Search for the cell housing the specified text and yield its (X, Y) center coordinate. 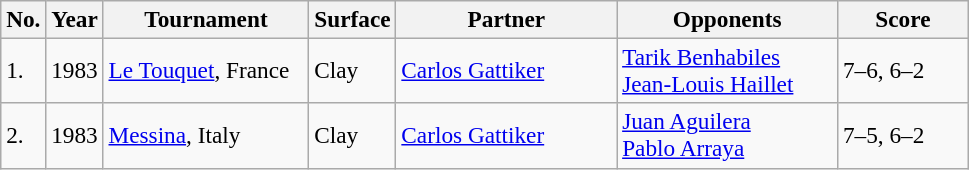
7–6, 6–2 (904, 70)
1. (24, 70)
Messina, Italy (206, 136)
Partner (506, 19)
Score (904, 19)
Surface (352, 19)
Tournament (206, 19)
Year (74, 19)
Tarik Benhabiles Jean-Louis Haillet (728, 70)
2. (24, 136)
No. (24, 19)
Opponents (728, 19)
Le Touquet, France (206, 70)
7–5, 6–2 (904, 136)
Juan Aguilera Pablo Arraya (728, 136)
